Determine the [x, y] coordinate at the center of the cell enclosing the given text.  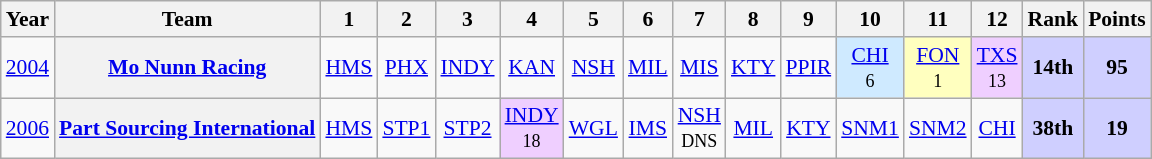
KAN [532, 68]
FON1 [938, 68]
NSHDNS [700, 128]
Team [187, 19]
2004 [28, 68]
CHI [998, 128]
INDY [467, 68]
7 [700, 19]
38th [1054, 128]
5 [594, 19]
11 [938, 19]
NSH [594, 68]
PPIR [808, 68]
95 [1117, 68]
14th [1054, 68]
2 [406, 19]
Part Sourcing International [187, 128]
3 [467, 19]
19 [1117, 128]
6 [648, 19]
WGL [594, 128]
Mo Nunn Racing [187, 68]
PHX [406, 68]
SNM1 [870, 128]
1 [348, 19]
STP2 [467, 128]
2006 [28, 128]
STP1 [406, 128]
12 [998, 19]
INDY18 [532, 128]
Points [1117, 19]
9 [808, 19]
8 [753, 19]
MIS [700, 68]
TXS13 [998, 68]
SNM2 [938, 128]
10 [870, 19]
4 [532, 19]
Rank [1054, 19]
CHI6 [870, 68]
IMS [648, 128]
Year [28, 19]
